For the text-containing cell, return its midpoint in [x, y] coordinate format. 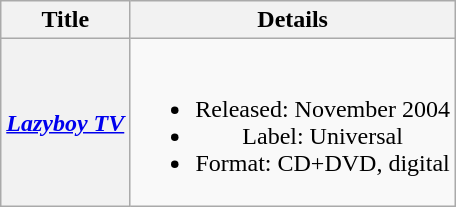
Title [66, 20]
Details [293, 20]
Lazyboy TV [66, 122]
Released: November 2004Label: UniversalFormat: CD+DVD, digital [293, 122]
